Pinpoint the cell where the given text exists, returning its (x, y) midpoint coordinate. 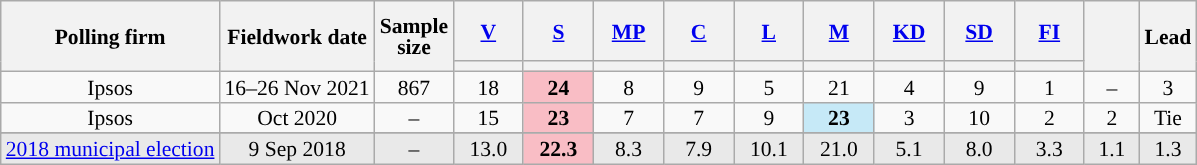
21.0 (839, 150)
5.1 (909, 150)
8.0 (979, 150)
1.3 (1168, 150)
22.3 (558, 150)
5 (769, 86)
867 (414, 86)
16–26 Nov 2021 (296, 86)
FI (1049, 31)
MP (628, 31)
7.9 (699, 150)
1.1 (1112, 150)
L (769, 31)
Fieldwork date (296, 36)
3.3 (1049, 150)
S (558, 31)
V (488, 31)
10 (979, 118)
4 (909, 86)
18 (488, 86)
8.3 (628, 150)
Oct 2020 (296, 118)
C (699, 31)
2018 municipal election (110, 150)
15 (488, 118)
SD (979, 31)
8 (628, 86)
Tie (1168, 118)
Samplesize (414, 36)
Lead (1168, 36)
21 (839, 86)
13.0 (488, 150)
10.1 (769, 150)
KD (909, 31)
1 (1049, 86)
Polling firm (110, 36)
24 (558, 86)
9 Sep 2018 (296, 150)
M (839, 31)
